From the cell containing the given text, extract its center point as [x, y] coordinate. 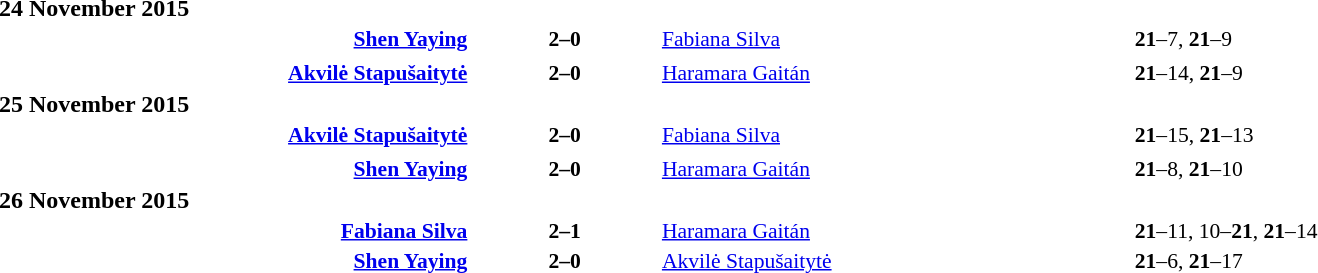
2–1 [564, 230]
